From the cell containing the given text, extract its center point as (x, y) coordinate. 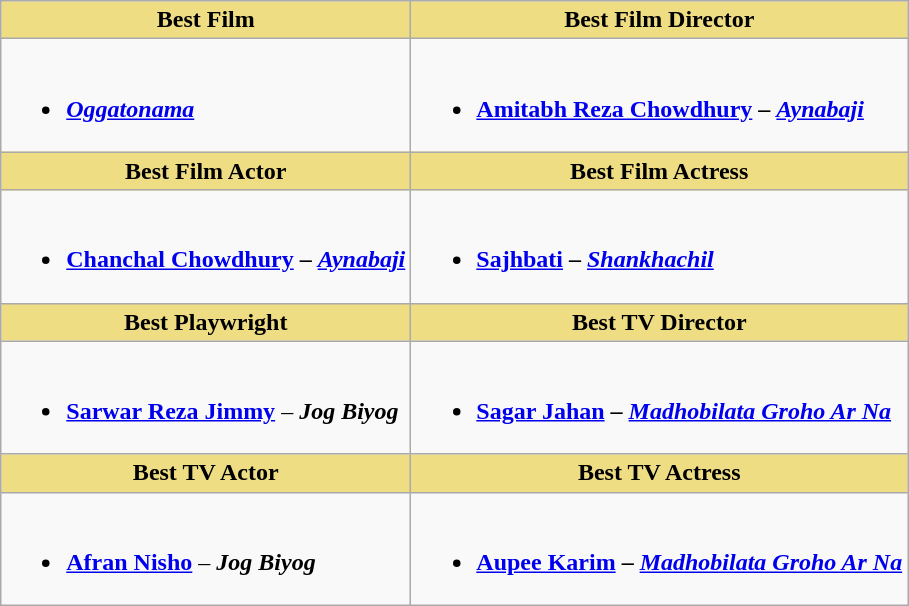
Sajhbati – Shankhachil (660, 246)
Best Film (206, 20)
Sarwar Reza Jimmy – Jog Biyog (206, 398)
Oggatonama (206, 96)
Best Film Actor (206, 171)
Best Film Actress (660, 171)
Chanchal Chowdhury – Aynabaji (206, 246)
Best TV Actor (206, 473)
Best TV Actress (660, 473)
Best Playwright (206, 322)
Aupee Karim – Madhobilata Groho Ar Na (660, 548)
Amitabh Reza Chowdhury – Aynabaji (660, 96)
Afran Nisho – Jog Biyog (206, 548)
Best Film Director (660, 20)
Best TV Director (660, 322)
Sagar Jahan – Madhobilata Groho Ar Na (660, 398)
